Find where the given text appears and provide that cell's center as (x, y) coordinate. 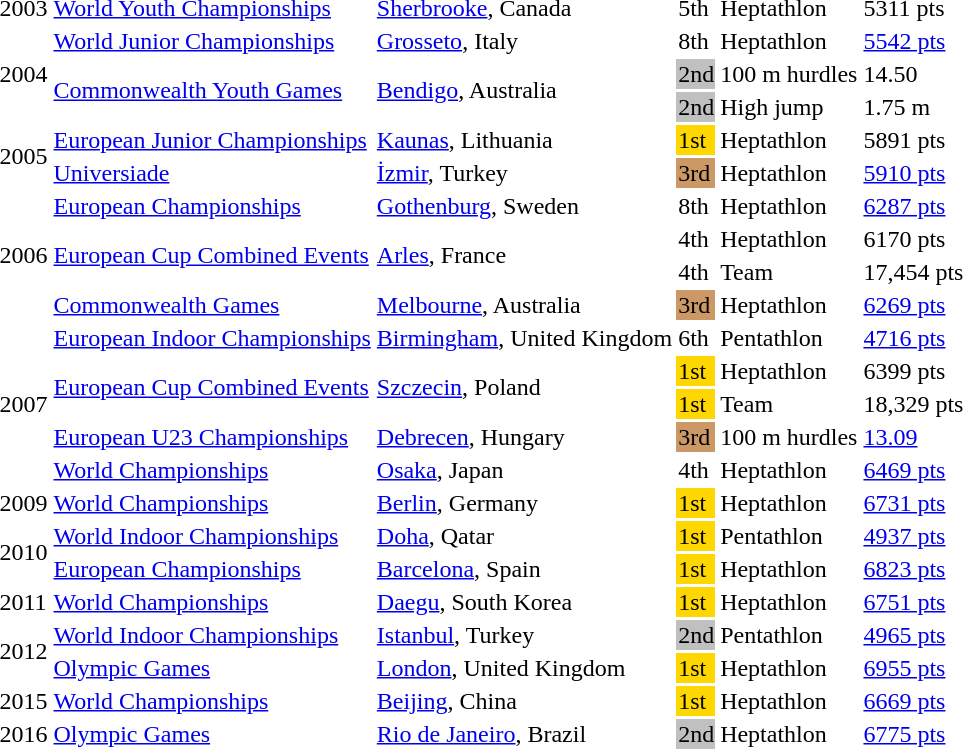
6th (696, 338)
Debrecen, Hungary (524, 437)
Melbourne, Australia (524, 305)
Commonwealth Games (212, 305)
London, United Kingdom (524, 668)
World Junior Championships (212, 41)
Barcelona, Spain (524, 569)
Rio de Janeiro, Brazil (524, 734)
Grosseto, Italy (524, 41)
Arles, France (524, 256)
Daegu, South Korea (524, 602)
Istanbul, Turkey (524, 635)
Osaka, Japan (524, 470)
Szczecin, Poland (524, 388)
European U23 Championships (212, 437)
High jump (789, 107)
Birmingham, United Kingdom (524, 338)
European Indoor Championships (212, 338)
Universiade (212, 173)
Beijing, China (524, 701)
İzmir, Turkey (524, 173)
Doha, Qatar (524, 536)
Kaunas, Lithuania (524, 140)
Gothenburg, Sweden (524, 206)
Bendigo, Australia (524, 90)
Berlin, Germany (524, 503)
Commonwealth Youth Games (212, 90)
European Junior Championships (212, 140)
